Output the [x, y] coordinate of the center of the cell containing the given text.  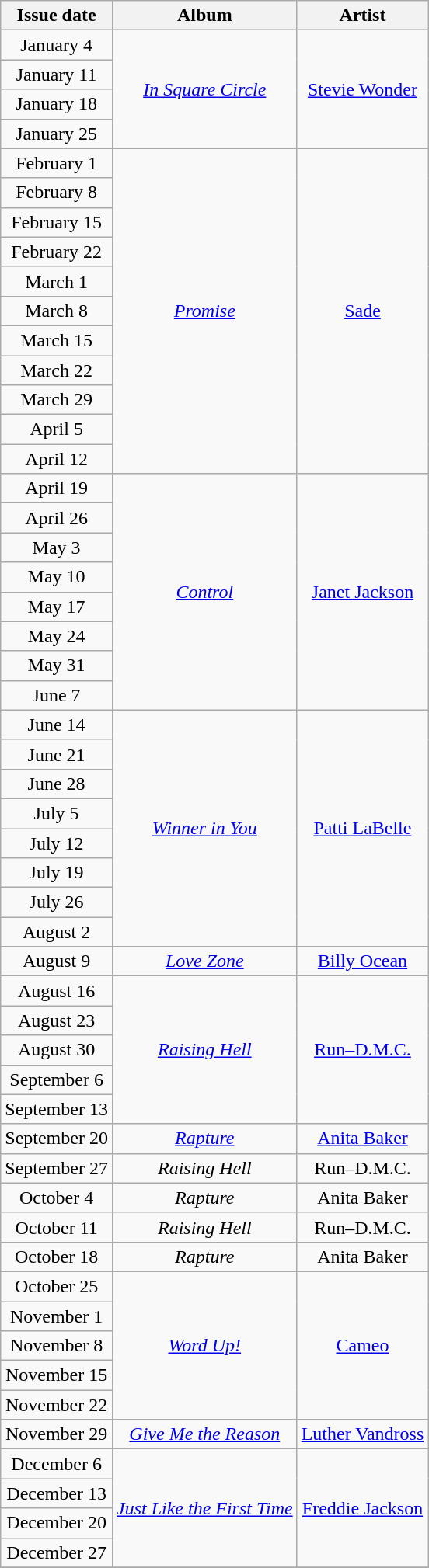
Sade [362, 311]
Love Zone [204, 961]
March 22 [57, 370]
December 6 [57, 1464]
May 17 [57, 607]
Just Like the First Time [204, 1508]
Winner in You [204, 828]
January 18 [57, 104]
September 20 [57, 1139]
February 1 [57, 163]
April 19 [57, 488]
March 15 [57, 340]
March 29 [57, 400]
May 24 [57, 636]
February 15 [57, 222]
October 25 [57, 1286]
August 2 [57, 932]
November 1 [57, 1316]
August 9 [57, 961]
Issue date [57, 16]
Promise [204, 311]
May 10 [57, 577]
January 11 [57, 75]
November 8 [57, 1346]
Billy Ocean [362, 961]
Stevie Wonder [362, 89]
June 14 [57, 725]
December 20 [57, 1523]
Control [204, 592]
Luther Vandross [362, 1434]
March 8 [57, 311]
October 4 [57, 1198]
February 22 [57, 252]
January 4 [57, 45]
November 15 [57, 1375]
Album [204, 16]
March 1 [57, 281]
November 29 [57, 1434]
February 8 [57, 193]
April 5 [57, 429]
October 11 [57, 1227]
Give Me the Reason [204, 1434]
Cameo [362, 1345]
October 18 [57, 1257]
April 12 [57, 459]
April 26 [57, 518]
January 25 [57, 134]
Freddie Jackson [362, 1508]
Artist [362, 16]
Patti LaBelle [362, 828]
December 27 [57, 1552]
June 28 [57, 784]
May 3 [57, 548]
July 19 [57, 873]
July 26 [57, 902]
November 22 [57, 1405]
June 7 [57, 695]
September 6 [57, 1080]
July 5 [57, 813]
December 13 [57, 1493]
Word Up! [204, 1345]
June 21 [57, 754]
July 12 [57, 843]
September 13 [57, 1109]
August 16 [57, 991]
In Square Circle [204, 89]
May 31 [57, 666]
August 30 [57, 1050]
September 27 [57, 1168]
August 23 [57, 1020]
Janet Jackson [362, 592]
